For the text-containing cell, return its midpoint in [x, y] coordinate format. 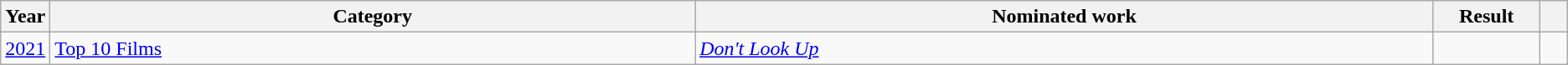
Nominated work [1065, 17]
Don't Look Up [1065, 48]
Top 10 Films [373, 48]
Year [25, 17]
2021 [25, 48]
Result [1486, 17]
Category [373, 17]
